Locate the cell with the specified text and output its [x, y] center coordinate. 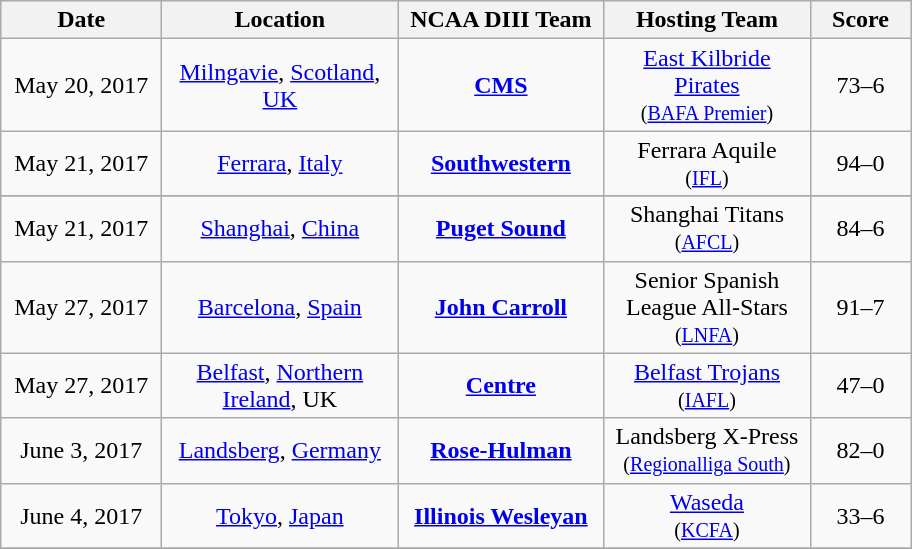
Landsberg X-Press(Regionalliga South) [707, 450]
Score [860, 20]
Date [82, 20]
Hosting Team [707, 20]
Waseda(KCFA) [707, 516]
CMS [501, 85]
June 3, 2017 [82, 450]
Location [280, 20]
East Kilbride Pirates(BAFA Premier) [707, 85]
June 4, 2017 [82, 516]
Barcelona, Spain [280, 307]
82–0 [860, 450]
Centre [501, 386]
94–0 [860, 164]
Landsberg, Germany [280, 450]
Ferrara, Italy [280, 164]
33–6 [860, 516]
91–7 [860, 307]
Belfast, Northern Ireland, UK [280, 386]
Milngavie, Scotland, UK [280, 85]
Rose-Hulman [501, 450]
Puget Sound [501, 228]
84–6 [860, 228]
John Carroll [501, 307]
47–0 [860, 386]
Belfast Trojans(IAFL) [707, 386]
Southwestern [501, 164]
Tokyo, Japan [280, 516]
Shanghai, China [280, 228]
Illinois Wesleyan [501, 516]
Shanghai Titans(AFCL) [707, 228]
Senior Spanish League All-Stars(LNFA) [707, 307]
Ferrara Aquile(IFL) [707, 164]
NCAA DIII Team [501, 20]
May 20, 2017 [82, 85]
73–6 [860, 85]
